Scan for the cell matching the given text and deliver its (x, y) coordinate at center. 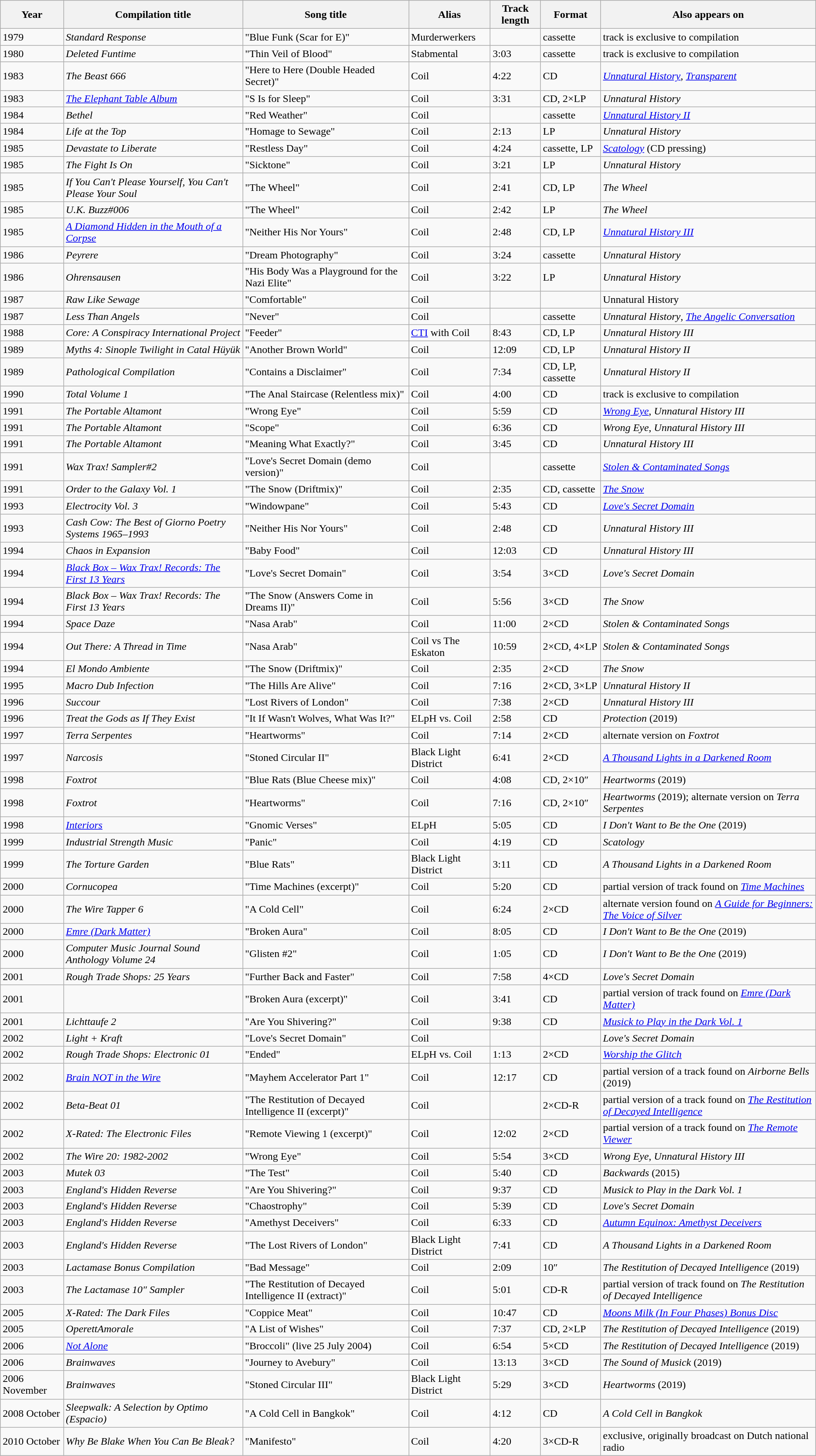
Deleted Funtime (153, 54)
Unnatural History, The Angelic Conversation (708, 316)
Standard Response (153, 37)
The Torture Garden (153, 864)
Track length (515, 15)
partial version of track found on Emre (Dark Matter) (708, 999)
Less Than Angels (153, 316)
4:19 (515, 842)
7:14 (515, 735)
2×CD, 4×LP (571, 647)
partial version of a track found on The Restitution of Decayed Intelligence (708, 1105)
"Time Machines (excerpt)" (326, 886)
9:38 (515, 1022)
4×CD (571, 977)
12:17 (515, 1077)
1980 (32, 54)
Treat the Gods as If They Exist (153, 719)
"Stoned Circular III" (326, 1385)
"Thin Veil of Blood" (326, 54)
Not Alone (153, 1346)
5:59 (515, 411)
"His Body Was a Playground for the Nazi Elite" (326, 277)
2×CD, 3×LP (571, 686)
Myths 4: Sinople Twilight in Catal Hüyük (153, 350)
"Another Brown World" (326, 350)
Worship the Glitch (708, 1055)
7:38 (515, 702)
"Bad Message" (326, 1268)
Brain NOT in the Wire (153, 1077)
ELpH (450, 825)
Compilation title (153, 15)
Space Daze (153, 624)
Wax Trax! Sampler#2 (153, 466)
If You Can't Please Yourself, You Can't Please Your Soul (153, 187)
"Further Back and Faster" (326, 977)
Lactamase Bonus Compilation (153, 1268)
Autumn Equinox: Amethyst Deceivers (708, 1222)
"Chaostrophy" (326, 1206)
10:59 (515, 647)
Narcosis (153, 757)
3:03 (515, 54)
1990 (32, 394)
alternate version found on A Guide for Beginners: The Voice of Silver (708, 909)
"Love's Secret Domain (demo version)" (326, 466)
"The Anal Staircase (Relentless mix)" (326, 394)
"The Test" (326, 1173)
"Meaning What Exactly?" (326, 444)
1995 (32, 686)
3:22 (515, 277)
2:09 (515, 1268)
Macro Dub Infection (153, 686)
Stabmental (450, 54)
"It If Wasn't Wolves, What Was It?" (326, 719)
The Wire Tapper 6 (153, 909)
"Ended" (326, 1055)
"Gnomic Verses" (326, 825)
Interiors (153, 825)
OperettAmorale (153, 1329)
"Broken Aura (excerpt)" (326, 999)
5:20 (515, 886)
13:13 (515, 1362)
6:36 (515, 428)
CTI with Coil (450, 333)
1979 (32, 37)
"Amethyst Deceivers" (326, 1222)
5:01 (515, 1290)
"Dream Photography" (326, 255)
7:58 (515, 977)
8:43 (515, 333)
"Restless Day" (326, 148)
6:54 (515, 1346)
Cornucopea (153, 886)
El Mondo Ambiente (153, 669)
Format (571, 15)
Cash Cow: The Best of Giorno Poetry Systems 1965–1993 (153, 528)
2:42 (515, 210)
2008 October (32, 1413)
The Sound of Musick (2019) (708, 1362)
3:41 (515, 999)
Alias (450, 15)
"Red Weather" (326, 115)
3:31 (515, 98)
"Contains a Disclaimer" (326, 372)
Succour (153, 702)
"The Lost Rivers of London" (326, 1245)
5:40 (515, 1173)
"Journey to Avebury" (326, 1362)
CD, cassette (571, 489)
5:54 (515, 1156)
A Cold Cell in Bangkok (708, 1413)
Protection (2019) (708, 719)
5×CD (571, 1346)
"Broken Aura" (326, 932)
The Fight Is On (153, 165)
6:33 (515, 1222)
Scatology (CD pressing) (708, 148)
Terra Serpentes (153, 735)
3:54 (515, 573)
"Broccoli" (live 25 July 2004) (326, 1346)
CD-R (571, 1290)
"The Restitution of Decayed Intelligence II (extract)" (326, 1290)
6:24 (515, 909)
Total Volume 1 (153, 394)
4:24 (515, 148)
"A Cold Cell" (326, 909)
Song title (326, 15)
Pathological Compilation (153, 372)
Bethel (153, 115)
2:13 (515, 132)
partial version of a track found on Airborne Bells (2019) (708, 1077)
Core: A Conspiracy International Project (153, 333)
The Beast 666 (153, 76)
3:21 (515, 165)
6:41 (515, 757)
12:02 (515, 1134)
"Feeder" (326, 333)
alternate version on Foxtrot (708, 735)
Murderwerkers (450, 37)
10:47 (515, 1313)
A Diamond Hidden in the Mouth of a Corpse (153, 232)
Rough Trade Shops: 25 Years (153, 977)
Unnatural History, Transparent (708, 76)
The Wire 20: 1982-2002 (153, 1156)
"A Cold Cell in Bangkok" (326, 1413)
Computer Music Journal Sound Anthology Volume 24 (153, 954)
cassette, LP (571, 148)
"Here to Here (Double Headed Secret)" (326, 76)
CD, LP, cassette (571, 372)
exclusive, originally broadcast on Dutch national radio (708, 1442)
3×CD-R (571, 1442)
"Windowpane" (326, 506)
"A List of Wishes" (326, 1329)
Why Be Blake When You Can Be Bleak? (153, 1442)
5:39 (515, 1206)
Chaos in Expansion (153, 550)
Scatology (708, 842)
Raw Like Sewage (153, 300)
Lichttaufe 2 (153, 1022)
2×CD-R (571, 1105)
Backwards (2015) (708, 1173)
Rough Trade Shops: Electronic 01 (153, 1055)
"S Is for Sleep" (326, 98)
Coil vs The Eskaton (450, 647)
"Blue Rats" (326, 864)
4:12 (515, 1413)
"Mayhem Accelerator Part 1" (326, 1077)
X-Rated: The Electronic Files (153, 1134)
"The Restitution of Decayed Intelligence II (excerpt)" (326, 1105)
4:08 (515, 780)
"Manifesto" (326, 1442)
7:34 (515, 372)
2:41 (515, 187)
4:20 (515, 1442)
11:00 (515, 624)
"Lost Rivers of London" (326, 702)
7:41 (515, 1245)
4:22 (515, 76)
Electrocity Vol. 3 (153, 506)
9:37 (515, 1189)
5:56 (515, 601)
"Homage to Sewage" (326, 132)
Sleepwalk: A Selection by Optimo (Espacio) (153, 1413)
4:00 (515, 394)
3:24 (515, 255)
Beta-Beat 01 (153, 1105)
"Scope" (326, 428)
2010 October (32, 1442)
1:13 (515, 1055)
partial version of track found on The Restitution of Decayed Intelligence (708, 1290)
"Sicktone" (326, 165)
Order to the Galaxy Vol. 1 (153, 489)
The Lactamase 10″ Sampler (153, 1290)
8:05 (515, 932)
"Stoned Circular II" (326, 757)
X-Rated: The Dark Files (153, 1313)
"Comfortable" (326, 300)
U.K. Buzz#006 (153, 210)
Moons Milk (In Four Phases) Bonus Disc (708, 1313)
"Glisten #2" (326, 954)
5:05 (515, 825)
Heartworms (2019); alternate version on Terra Serpentes (708, 803)
1:05 (515, 954)
5:43 (515, 506)
Ohrensausen (153, 277)
"Never" (326, 316)
The Elephant Table Album (153, 98)
"Blue Rats (Blue Cheese mix)" (326, 780)
"The Hills Are Alive" (326, 686)
Out There: A Thread in Time (153, 647)
"Panic" (326, 842)
12:03 (515, 550)
Light + Kraft (153, 1038)
"Baby Food" (326, 550)
10″ (571, 1268)
Peyrere (153, 255)
partial version of track found on Time Machines (708, 886)
"Coppice Meat" (326, 1313)
2:58 (515, 719)
Also appears on (708, 15)
7:37 (515, 1329)
Industrial Strength Music (153, 842)
12:09 (515, 350)
Life at the Top (153, 132)
"The Snow (Answers Come in Dreams II)" (326, 601)
2006 November (32, 1385)
5:29 (515, 1385)
"Remote Viewing 1 (excerpt)" (326, 1134)
Year (32, 15)
3:45 (515, 444)
3:11 (515, 864)
Devastate to Liberate (153, 148)
"Blue Funk (Scar for E)" (326, 37)
Emre (Dark Matter) (153, 932)
partial version of a track found on The Remote Viewer (708, 1134)
1988 (32, 333)
Mutek 03 (153, 1173)
